Determine the (X, Y) coordinate at the center of the cell enclosing the given text.  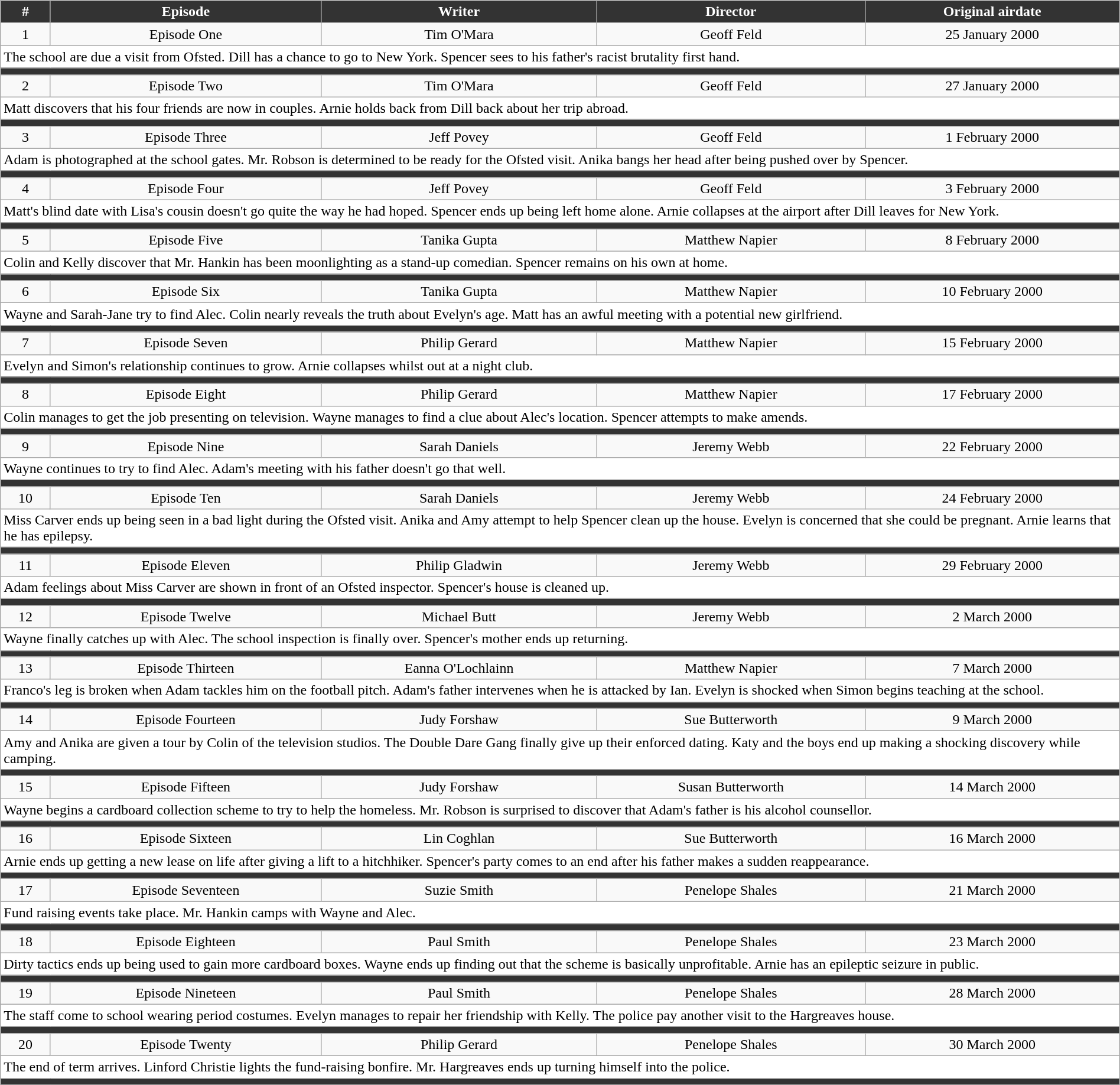
Episode Six (185, 292)
5 (26, 240)
8 (26, 395)
3 (26, 137)
Wayne continues to try to find Alec. Adam's meeting with his father doesn't go that well. (560, 468)
14 (26, 719)
1 February 2000 (992, 137)
Wayne and Sarah-Jane try to find Alec. Colin nearly reveals the truth about Evelyn's age. Matt has an awful meeting with a potential new girlfriend. (560, 314)
11 (26, 565)
Philip Gladwin (458, 565)
Episode Ten (185, 498)
# (26, 12)
1 (26, 34)
6 (26, 292)
Episode Eighteen (185, 941)
24 February 2000 (992, 498)
7 March 2000 (992, 668)
7 (26, 343)
Episode Eight (185, 395)
23 March 2000 (992, 941)
Colin and Kelly discover that Mr. Hankin has been moonlighting as a stand-up comedian. Spencer remains on his own at home. (560, 263)
14 March 2000 (992, 787)
Episode Nineteen (185, 993)
Michael Butt (458, 617)
Episode Twelve (185, 617)
21 March 2000 (992, 890)
Episode (185, 12)
Adam feelings about Miss Carver are shown in front of an Ofsted inspector. Spencer's house is cleaned up. (560, 588)
Evelyn and Simon's relationship continues to grow. Arnie collapses whilst out at a night club. (560, 366)
17 February 2000 (992, 395)
3 February 2000 (992, 188)
Episode Fifteen (185, 787)
20 (26, 1044)
18 (26, 941)
Matt discovers that his four friends are now in couples. Arnie holds back from Dill back about her trip abroad. (560, 108)
Susan Butterworth (731, 787)
Episode Nine (185, 446)
25 January 2000 (992, 34)
Original airdate (992, 12)
Writer (458, 12)
Episode Twenty (185, 1044)
Director (731, 12)
2 (26, 86)
Colin manages to get the job presenting on television. Wayne manages to find a clue about Alec's location. Spencer attempts to make amends. (560, 417)
The school are due a visit from Ofsted. Dill has a chance to go to New York. Spencer sees to his father's racist brutality first hand. (560, 57)
19 (26, 993)
17 (26, 890)
Episode Seventeen (185, 890)
Episode Seven (185, 343)
Episode Sixteen (185, 839)
The end of term arrives. Linford Christie lights the fund-raising bonfire. Mr. Hargreaves ends up turning himself into the police. (560, 1067)
Fund raising events take place. Mr. Hankin camps with Wayne and Alec. (560, 913)
28 March 2000 (992, 993)
Eanna O'Lochlainn (458, 668)
15 February 2000 (992, 343)
Episode Three (185, 137)
Lin Coghlan (458, 839)
16 (26, 839)
9 (26, 446)
Episode Eleven (185, 565)
2 March 2000 (992, 617)
10 (26, 498)
Episode Five (185, 240)
Episode Fourteen (185, 719)
Episode Four (185, 188)
15 (26, 787)
4 (26, 188)
27 January 2000 (992, 86)
8 February 2000 (992, 240)
30 March 2000 (992, 1044)
Episode One (185, 34)
13 (26, 668)
Suzie Smith (458, 890)
Episode Two (185, 86)
Wayne finally catches up with Alec. The school inspection is finally over. Spencer's mother ends up returning. (560, 639)
22 February 2000 (992, 446)
12 (26, 617)
Episode Thirteen (185, 668)
29 February 2000 (992, 565)
10 February 2000 (992, 292)
16 March 2000 (992, 839)
9 March 2000 (992, 719)
